Search for the cell housing the specified text and yield its (x, y) center coordinate. 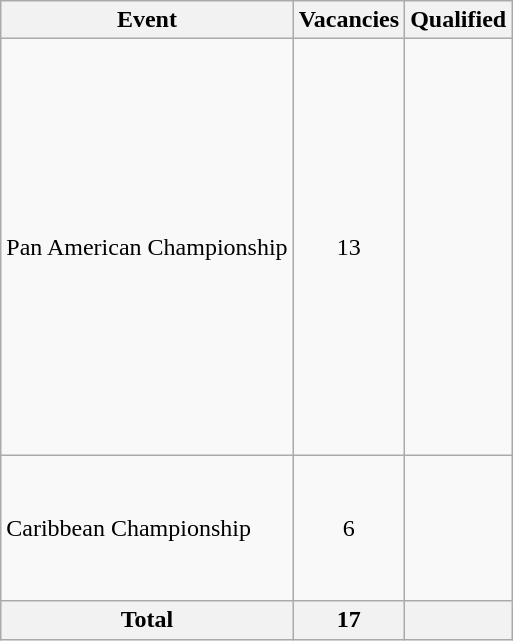
Pan American Championship (147, 247)
Qualified (458, 20)
Caribbean Championship (147, 528)
Total (147, 620)
17 (349, 620)
6 (349, 528)
13 (349, 247)
Event (147, 20)
Vacancies (349, 20)
